Locate the cell with the specified text and output its (X, Y) center coordinate. 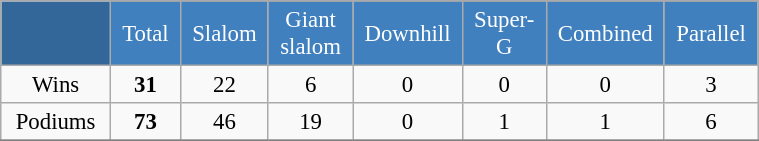
Wins (56, 85)
Parallel (710, 34)
Slalom (224, 34)
3 (710, 85)
Combined (605, 34)
31 (145, 85)
Super-G (504, 34)
Total (145, 34)
Giant slalom (310, 34)
22 (224, 85)
19 (310, 122)
Downhill (408, 34)
Podiums (56, 122)
46 (224, 122)
73 (145, 122)
